Search for the cell housing the specified text and yield its [X, Y] center coordinate. 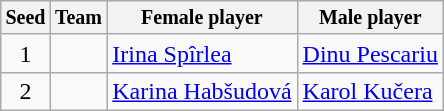
Female player [202, 18]
Irina Spîrlea [202, 53]
1 [26, 53]
Karina Habšudová [202, 91]
Karol Kučera [370, 91]
Dinu Pescariu [370, 53]
Male player [370, 18]
Seed [26, 18]
Team [78, 18]
2 [26, 91]
